Scan for the cell matching the given text and deliver its (x, y) coordinate at center. 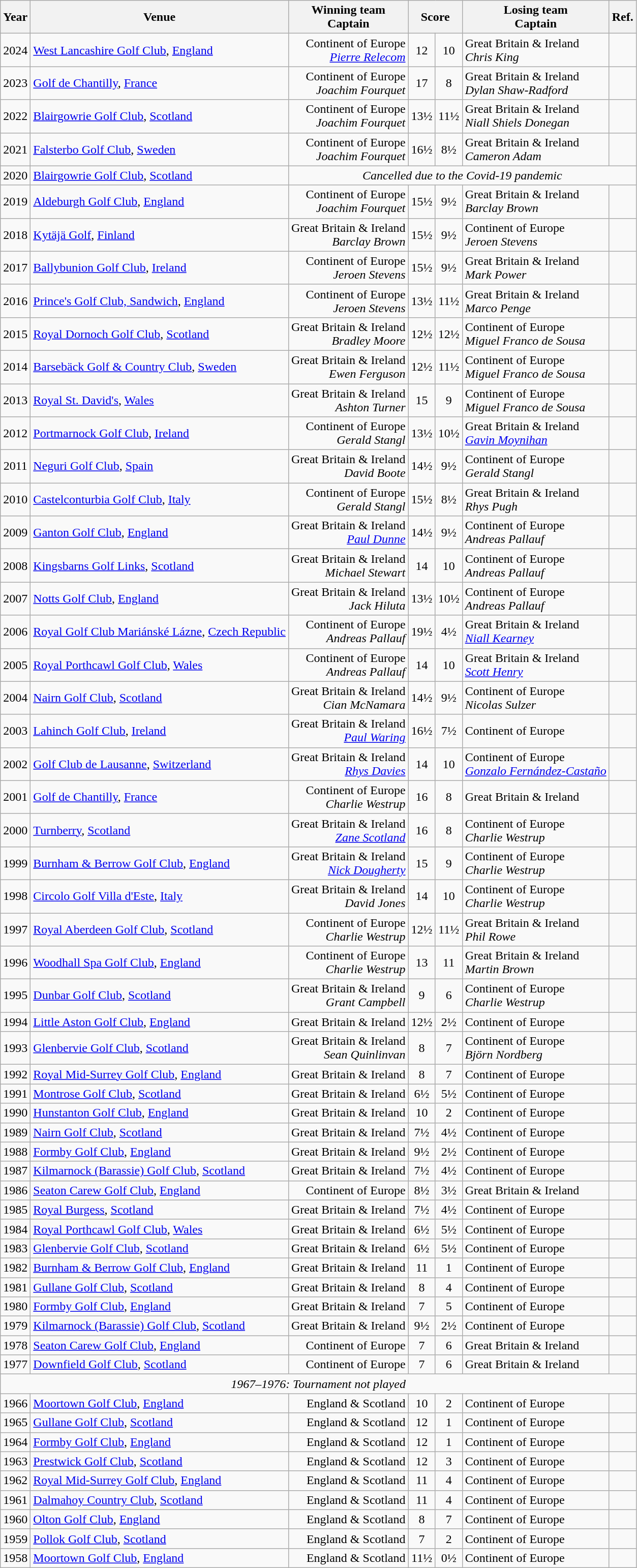
2000 (15, 830)
1987 (15, 1171)
Great Britain & Ireland Dylan Shaw-Radford (536, 83)
2003 (15, 731)
1958 (15, 1558)
Montrose Golf Club, Scotland (160, 1094)
Great Britain & Ireland Ashton Turner (348, 400)
2018 (15, 235)
Great Britain & Ireland Mark Power (536, 267)
Great Britain & Ireland Michael Stewart (348, 565)
1978 (15, 1345)
1977 (15, 1365)
1967–1976: Tournament not played (318, 1384)
1965 (15, 1423)
Venue (160, 17)
Great Britain & Ireland Niall Shiels Donegan (536, 116)
1996 (15, 963)
2001 (15, 797)
Great Britain & Ireland Grant Campbell (348, 996)
5 (448, 1307)
Pollok Golf Club, Scotland (160, 1539)
Winning team Captain (348, 17)
Great Britain & Ireland Paul Waring (348, 731)
Great Britain & Ireland Ewen Ferguson (348, 367)
Great Britain & Ireland David Jones (348, 896)
3½ (448, 1190)
Hunstanton Golf Club, England (160, 1113)
Great Britain & Ireland David Boote (348, 467)
1994 (15, 1022)
Great Britain & Ireland Scott Henry (536, 665)
Ganton Golf Club, England (160, 533)
Year (15, 17)
Continent of Europe Nicolas Sulzer (536, 698)
2010 (15, 499)
Cancelled due to the Covid-19 pandemic (462, 175)
Continent of Europe Gonzalo Fernández-Castaño (536, 764)
Royal Dornoch Golf Club, Scotland (160, 334)
Great Britain & Ireland Rhys Davies (348, 764)
Great Britain & Ireland Jack Hiluta (348, 599)
Royal Golf Club Mariánské Lázne, Czech Republic (160, 631)
1982 (15, 1268)
2015 (15, 334)
Royal St. David's, Wales (160, 400)
Ref. (622, 17)
1985 (15, 1210)
17 (422, 83)
1966 (15, 1403)
1961 (15, 1500)
2008 (15, 565)
1988 (15, 1152)
Great Britain & Ireland Niall Kearney (536, 631)
Continent of Europe Björn Nordberg (536, 1048)
Lahinch Golf Club, Ireland (160, 731)
1995 (15, 996)
2005 (15, 665)
1962 (15, 1481)
Prestwick Golf Club, Scotland (160, 1461)
Great Britain & Ireland Chris King (536, 50)
Great Britain & Ireland Cian McNamara (348, 698)
Prince's Golf Club, Sandwich, England (160, 301)
2004 (15, 698)
2002 (15, 764)
3 (448, 1461)
2020 (15, 175)
2007 (15, 599)
Score (435, 17)
Royal Aberdeen Golf Club, Scotland (160, 929)
2006 (15, 631)
2022 (15, 116)
Barsebäck Golf & Country Club, Sweden (160, 367)
2019 (15, 201)
1963 (15, 1461)
Turnberry, Scotland (160, 830)
1983 (15, 1248)
Little Aston Golf Club, England (160, 1022)
1999 (15, 863)
Great Britain & Ireland Phil Rowe (536, 929)
2023 (15, 83)
Falsterbo Golf Club, Sweden (160, 149)
1959 (15, 1539)
Ballybunion Golf Club, Ireland (160, 267)
2011 (15, 467)
1997 (15, 929)
Great Britain & Ireland Bradley Moore (348, 334)
19½ (422, 631)
2013 (15, 400)
Olton Golf Club, England (160, 1519)
Downfield Golf Club, Scotland (160, 1365)
1980 (15, 1307)
Great Britain & Ireland Nick Dougherty (348, 863)
13 (422, 963)
1960 (15, 1519)
Woodhall Spa Golf Club, England (160, 963)
Aldeburgh Golf Club, England (160, 201)
2021 (15, 149)
Kingsbarns Golf Links, Scotland (160, 565)
Great Britain & Ireland Paul Dunne (348, 533)
Circolo Golf Villa d'Este, Italy (160, 896)
1992 (15, 1074)
2017 (15, 267)
1964 (15, 1442)
2016 (15, 301)
Losing team Captain (536, 17)
1989 (15, 1132)
Great Britain & Ireland Rhys Pugh (536, 499)
1984 (15, 1229)
Great Britain & Ireland Martin Brown (536, 963)
1986 (15, 1190)
Kytäjä Golf, Finland (160, 235)
2024 (15, 50)
Great Britain & Ireland Zane Scotland (348, 830)
Neguri Golf Club, Spain (160, 467)
West Lancashire Golf Club, England (160, 50)
Great Britain & Ireland Gavin Moynihan (536, 433)
2009 (15, 533)
1993 (15, 1048)
1990 (15, 1113)
Golf Club de Lausanne, Switzerland (160, 764)
0½ (448, 1558)
Dunbar Golf Club, Scotland (160, 996)
Portmarnock Golf Club, Ireland (160, 433)
Castelconturbia Golf Club, Italy (160, 499)
Notts Golf Club, England (160, 599)
Great Britain & Ireland Cameron Adam (536, 149)
1991 (15, 1094)
1981 (15, 1287)
1998 (15, 896)
Continent of Europe Pierre Relecom (348, 50)
2014 (15, 367)
Great Britain & Ireland Marco Penge (536, 301)
Dalmahoy Country Club, Scotland (160, 1500)
Royal Burgess, Scotland (160, 1210)
1979 (15, 1326)
Great Britain & Ireland Sean Quinlinvan (348, 1048)
2012 (15, 433)
